For the text-containing cell, return its midpoint in (X, Y) coordinate format. 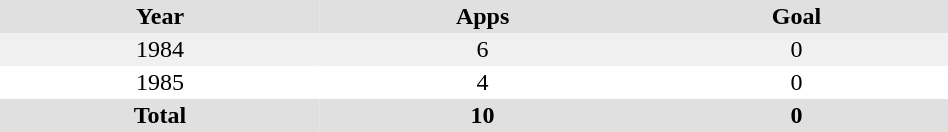
Year (160, 16)
4 (482, 82)
1985 (160, 82)
Goal (796, 16)
1984 (160, 50)
6 (482, 50)
10 (482, 116)
Total (160, 116)
Apps (482, 16)
